Search for the cell housing the specified text and yield its [x, y] center coordinate. 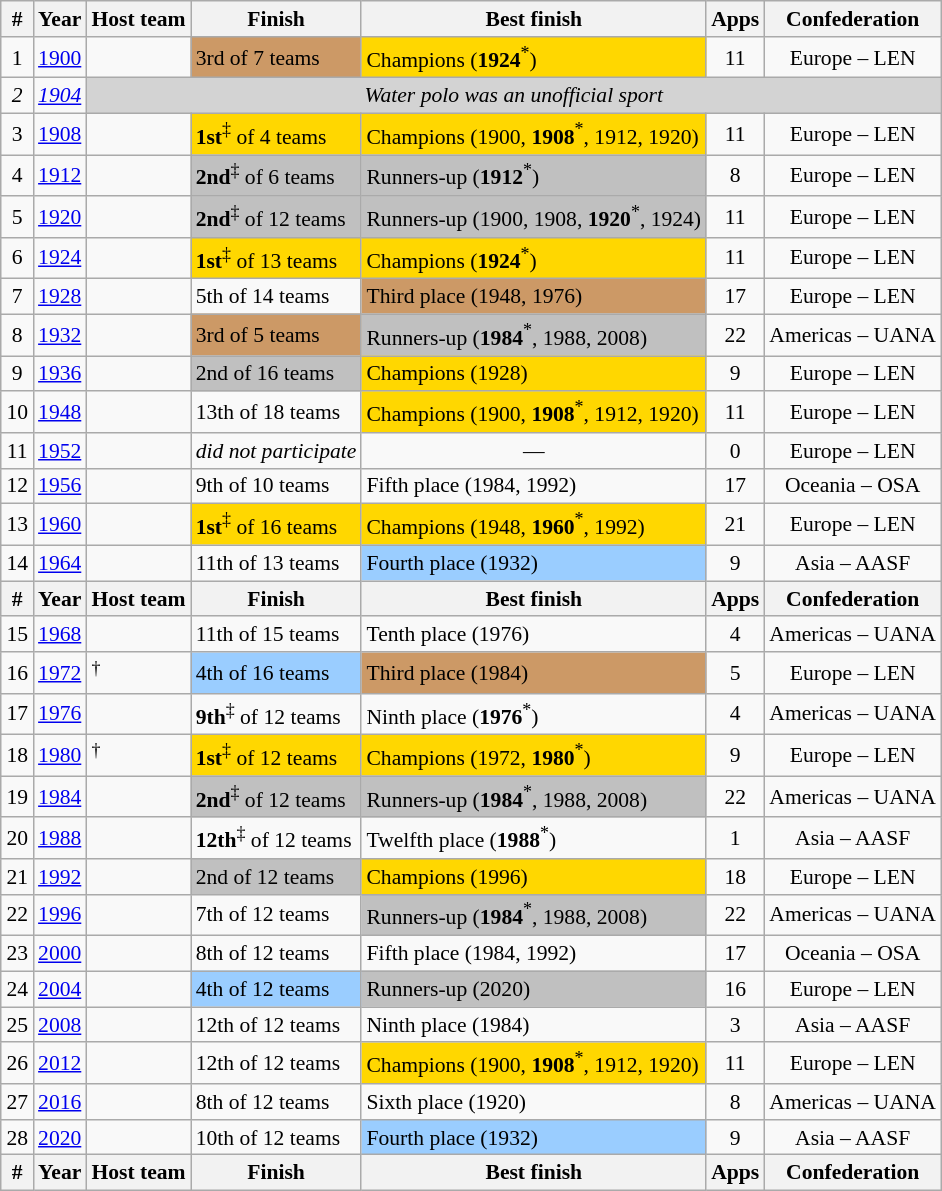
10th of 12 teams [276, 1138]
4th of 16 teams [276, 672]
9th of 10 teams [276, 487]
2016 [60, 1102]
1924 [60, 258]
Water polo was an unofficial sport [514, 96]
6 [17, 258]
28 [17, 1138]
Tenth place (1976) [534, 635]
23 [17, 954]
2008 [60, 1025]
2000 [60, 954]
1952 [60, 451]
Champions (1948, 1960*, 1992) [534, 524]
1956 [60, 487]
Champions (1972, 1980*) [534, 756]
1992 [60, 877]
Champions (1996) [534, 877]
1988 [60, 838]
14 [17, 563]
15 [17, 635]
10 [17, 412]
1920 [60, 216]
Twelfth place (1988*) [534, 838]
19 [17, 796]
3rd of 5 teams [276, 336]
24 [17, 990]
4th of 12 teams [276, 990]
Ninth place (1984) [534, 1025]
Sixth place (1920) [534, 1102]
1st‡ of 16 teams [276, 524]
2012 [60, 1064]
1904 [60, 96]
Runners-up (1912*) [534, 176]
1936 [60, 374]
25 [17, 1025]
11th of 15 teams [276, 635]
1968 [60, 635]
3rd of 7 teams [276, 58]
12th‡ of 12 teams [276, 838]
2nd‡ of 6 teams [276, 176]
Third place (1948, 1976) [534, 297]
2nd of 16 teams [276, 374]
Runners-up (1900, 1908, 1920*, 1924) [534, 216]
13 [17, 524]
Ninth place (1976*) [534, 714]
1932 [60, 336]
1908 [60, 134]
27 [17, 1102]
2020 [60, 1138]
11th of 13 teams [276, 563]
2004 [60, 990]
1st‡ of 12 teams [276, 756]
Champions (1928) [534, 374]
did not participate [276, 451]
1900 [60, 58]
2 [17, 96]
Runners-up (2020) [534, 990]
1912 [60, 176]
1964 [60, 563]
1996 [60, 916]
1972 [60, 672]
9th‡ of 12 teams [276, 714]
7 [17, 297]
13th of 18 teams [276, 412]
1st‡ of 4 teams [276, 134]
1960 [60, 524]
Third place (1984) [534, 672]
7th of 12 teams [276, 916]
20 [17, 838]
12 [17, 487]
26 [17, 1064]
1st‡ of 13 teams [276, 258]
1980 [60, 756]
1948 [60, 412]
2nd of 12 teams [276, 877]
— [534, 451]
1984 [60, 796]
1976 [60, 714]
0 [735, 451]
5th of 14 teams [276, 297]
1928 [60, 297]
